Identify which cell holds the provided text, then report its (X, Y) central coordinate. 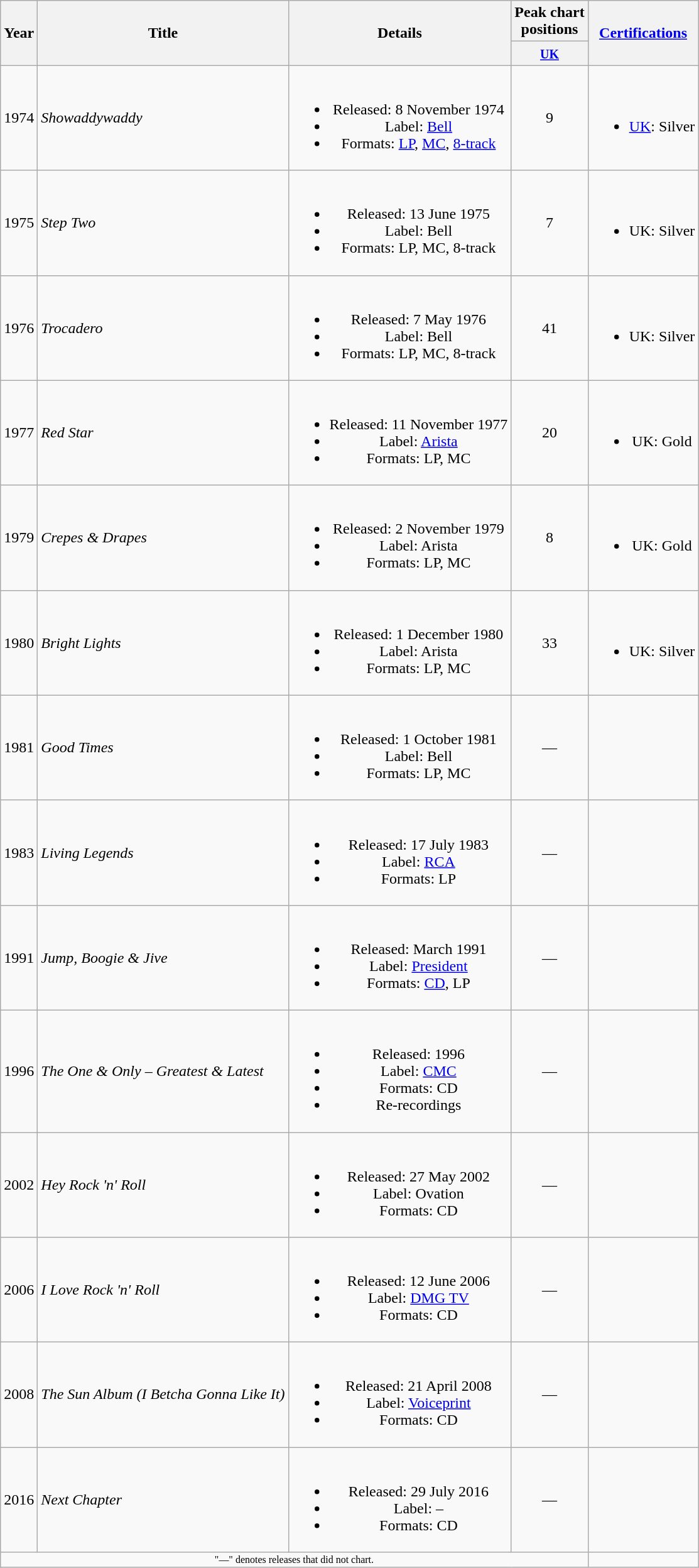
2008 (19, 1395)
1983 (19, 852)
Released: 8 November 1974Label: BellFormats: LP, MC, 8-track (399, 118)
Released: March 1991Label: PresidentFormats: CD, LP (399, 958)
Certifications (643, 33)
Released: 29 July 2016Label: –Formats: CD (399, 1499)
Showaddywaddy (163, 118)
Released: 12 June 2006Label: DMG TVFormats: CD (399, 1290)
Bright Lights (163, 642)
8 (550, 538)
Released: 11 November 1977Label: AristaFormats: LP, MC (399, 432)
Jump, Boogie & Jive (163, 958)
Released: 17 July 1983Label: RCAFormats: LP (399, 852)
Trocadero (163, 328)
Crepes & Drapes (163, 538)
Released: 1996Label: CMCFormats: CDRe-recordings (399, 1071)
41 (550, 328)
UK (550, 53)
Released: 1 October 1981Label: BellFormats: LP, MC (399, 748)
Next Chapter (163, 1499)
2006 (19, 1290)
2016 (19, 1499)
I Love Rock 'n' Roll (163, 1290)
Step Two (163, 222)
1975 (19, 222)
Year (19, 33)
"—" denotes releases that did not chart. (294, 1560)
Details (399, 33)
2002 (19, 1185)
1981 (19, 748)
1974 (19, 118)
The Sun Album (I Betcha Gonna Like It) (163, 1395)
9 (550, 118)
20 (550, 432)
Released: 21 April 2008Label: VoiceprintFormats: CD (399, 1395)
Released: 2 November 1979Label: AristaFormats: LP, MC (399, 538)
Released: 1 December 1980Label: AristaFormats: LP, MC (399, 642)
Living Legends (163, 852)
Released: 7 May 1976Label: BellFormats: LP, MC, 8-track (399, 328)
1979 (19, 538)
1996 (19, 1071)
33 (550, 642)
Peak chartpositions (550, 21)
1980 (19, 642)
Title (163, 33)
Released: 13 June 1975Label: BellFormats: LP, MC, 8-track (399, 222)
1977 (19, 432)
7 (550, 222)
1976 (19, 328)
The One & Only – Greatest & Latest (163, 1071)
Hey Rock 'n' Roll (163, 1185)
Released: 27 May 2002Label: OvationFormats: CD (399, 1185)
Red Star (163, 432)
1991 (19, 958)
Good Times (163, 748)
